From the cell containing the given text, extract its center point as (X, Y) coordinate. 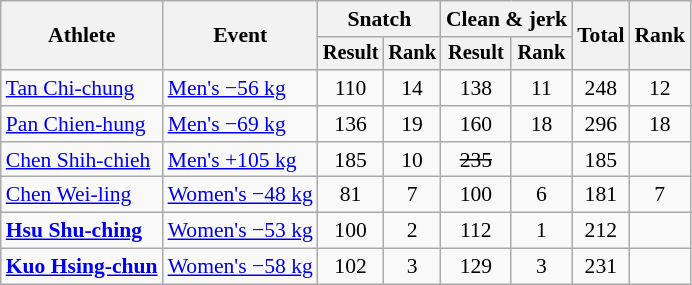
Event (240, 36)
Pan Chien-hung (82, 124)
160 (476, 124)
81 (351, 195)
Athlete (82, 36)
Total (600, 36)
Chen Shih-chieh (82, 160)
Men's +105 kg (240, 160)
Women's −48 kg (240, 195)
Men's −69 kg (240, 124)
110 (351, 88)
19 (412, 124)
248 (600, 88)
212 (600, 231)
Women's −58 kg (240, 267)
102 (351, 267)
181 (600, 195)
Kuo Hsing-chun (82, 267)
112 (476, 231)
Chen Wei-ling (82, 195)
235 (476, 160)
231 (600, 267)
1 (542, 231)
Men's −56 kg (240, 88)
296 (600, 124)
129 (476, 267)
Snatch (380, 19)
Tan Chi-chung (82, 88)
2 (412, 231)
12 (660, 88)
138 (476, 88)
136 (351, 124)
Women's −53 kg (240, 231)
Hsu Shu-ching (82, 231)
10 (412, 160)
11 (542, 88)
Clean & jerk (506, 19)
6 (542, 195)
14 (412, 88)
